Pinpoint the cell where the given text exists, returning its [x, y] midpoint coordinate. 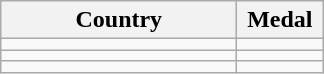
Country [119, 20]
Medal [280, 20]
